Search for the cell housing the specified text and yield its [X, Y] center coordinate. 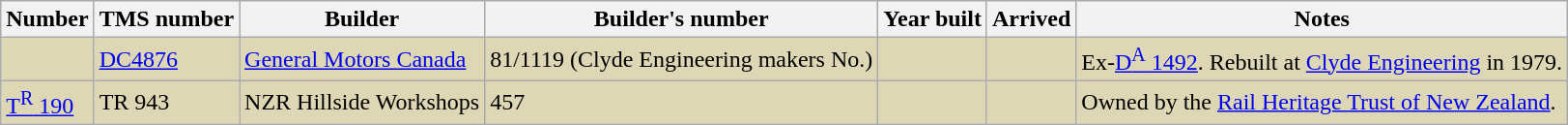
NZR Hillside Workshops [362, 103]
Year built [933, 19]
TMS number [166, 19]
General Motors Canada [362, 60]
81/1119 (Clyde Engineering makers No.) [682, 60]
457 [682, 103]
TR 190 [47, 103]
Builder [362, 19]
Owned by the Rail Heritage Trust of New Zealand. [1322, 103]
Arrived [1031, 19]
Notes [1322, 19]
Ex-DA 1492. Rebuilt at Clyde Engineering in 1979. [1322, 60]
Builder's number [682, 19]
Number [47, 19]
DC4876 [166, 60]
TR 943 [166, 103]
